Find where the given text appears and provide that cell's center as [x, y] coordinate. 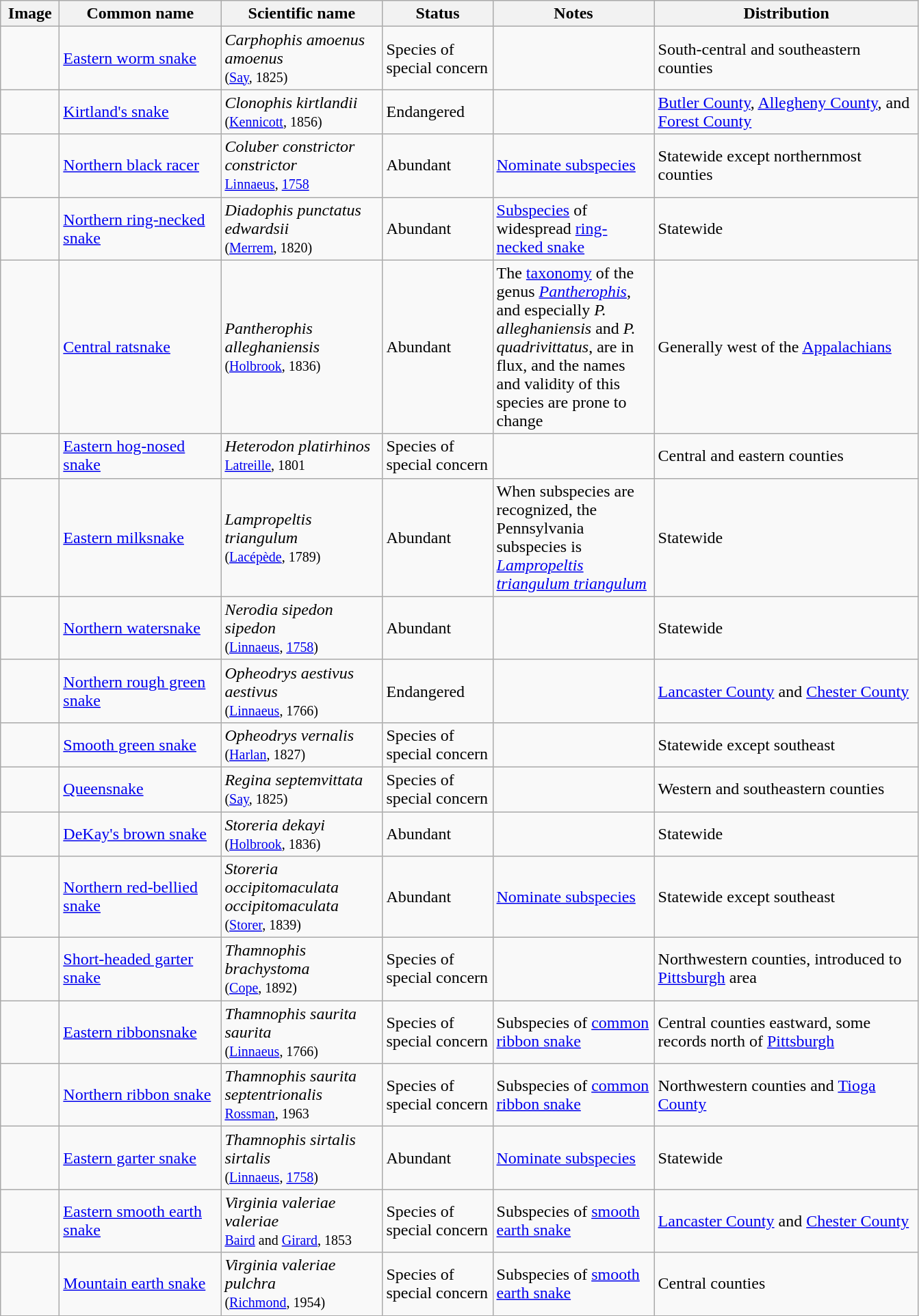
Eastern smooth earth snake [140, 1221]
When subspecies are recognized, the Pennsylvania subspecies is Lampropeltis triangulum triangulum [573, 538]
Thamnophis brachystoma(Cope, 1892) [302, 969]
Northwestern counties, introduced to Pittsburgh area [786, 969]
Notes [573, 14]
Opheodrys vernalis(Harlan, 1827) [302, 744]
Heterodon platirhinosLatreille, 1801 [302, 456]
Central counties [786, 1284]
Central counties eastward, some records north of Pittsburgh [786, 1032]
Eastern milksnake [140, 538]
Thamnophis sirtalis sirtalis(Linnaeus, 1758) [302, 1158]
Central ratsnake [140, 347]
Generally west of the Appalachians [786, 347]
Eastern garter snake [140, 1158]
Queensnake [140, 789]
Butler County, Allegheny County, and Forest County [786, 112]
Pantherophis alleghaniensis(Holbrook, 1836) [302, 347]
Opheodrys aestivus aestivus(Linnaeus, 1766) [302, 691]
Northern ribbon snake [140, 1095]
Status [438, 14]
Eastern ribbonsnake [140, 1032]
Northern black racer [140, 166]
Subspecies of widespread ring-necked snake [573, 228]
Virginia valeriae valeriaeBaird and Girard, 1853 [302, 1221]
Clonophis kirtlandii(Kennicott, 1856) [302, 112]
Virginia valeriae pulchra(Richmond, 1954) [302, 1284]
Northwestern counties and Tioga County [786, 1095]
Image [30, 14]
Coluber constrictor constrictorLinnaeus, 1758 [302, 166]
Thamnophis saurita septentrionalisRossman, 1963 [302, 1095]
Nerodia sipedon sipedon(Linnaeus, 1758) [302, 628]
Mountain earth snake [140, 1284]
Storeria dekayi(Holbrook, 1836) [302, 833]
Short-headed garter snake [140, 969]
Common name [140, 14]
Lampropeltis triangulum(Lacépède, 1789) [302, 538]
Kirtland's snake [140, 112]
Diadophis punctatus edwardsii(Merrem, 1820) [302, 228]
Central and eastern counties [786, 456]
DeKay's brown snake [140, 833]
Smooth green snake [140, 744]
Storeria occipitomaculata occipitomaculata(Storer, 1839) [302, 897]
Northern rough green snake [140, 691]
Distribution [786, 14]
Statewide except northernmost counties [786, 166]
Northern red-bellied snake [140, 897]
Carphophis amoenus amoenus(Say, 1825) [302, 58]
Eastern hog-nosed snake [140, 456]
Western and southeastern counties [786, 789]
Northern watersnake [140, 628]
Thamnophis saurita saurita(Linnaeus, 1766) [302, 1032]
Regina septemvittata(Say, 1825) [302, 789]
Scientific name [302, 14]
Northern ring-necked snake [140, 228]
South-central and southeastern counties [786, 58]
Eastern worm snake [140, 58]
